From the cell containing the given text, extract its center point as (X, Y) coordinate. 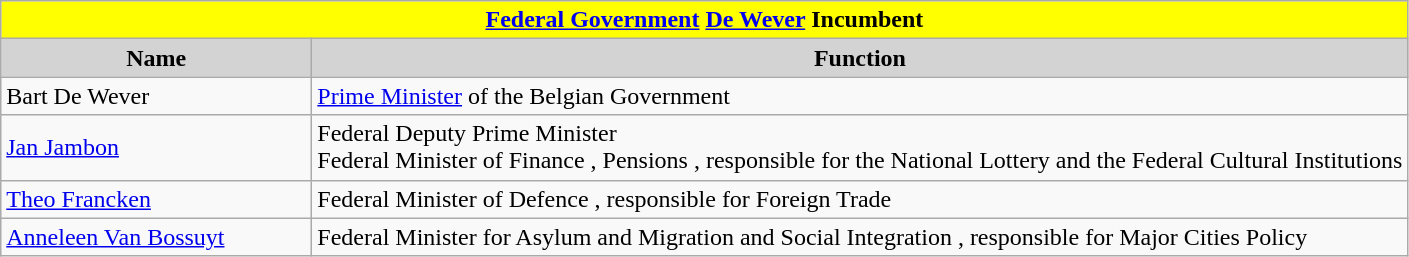
Jan Jambon (156, 148)
Anneleen Van Bossuyt (156, 237)
Bart De Wever (156, 96)
Federal Minister of Defence , responsible for Foreign Trade (860, 199)
Name (156, 58)
Federal Government De Wever Incumbent (704, 20)
Prime Minister of the Belgian Government (860, 96)
Federal Deputy Prime MinisterFederal Minister of Finance , Pensions , responsible for the National Lottery and the Federal Cultural Institutions (860, 148)
Federal Minister for Asylum and Migration and Social Integration , responsible for Major Cities Policy (860, 237)
Theo Francken (156, 199)
Function (860, 58)
